Scan for the cell matching the given text and deliver its [x, y] coordinate at center. 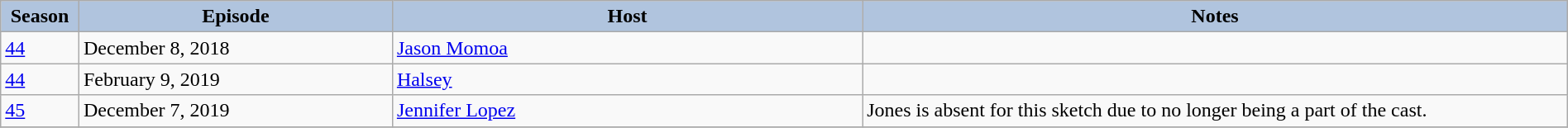
Episode [235, 17]
December 7, 2019 [235, 111]
Jones is absent for this sketch due to no longer being a part of the cast. [1216, 111]
Jennifer Lopez [627, 111]
Jason Momoa [627, 48]
Season [40, 17]
45 [40, 111]
December 8, 2018 [235, 48]
February 9, 2019 [235, 79]
Halsey [627, 79]
Host [627, 17]
Notes [1216, 17]
